Provide the (X, Y) coordinate of the cell's center where the given text is located.  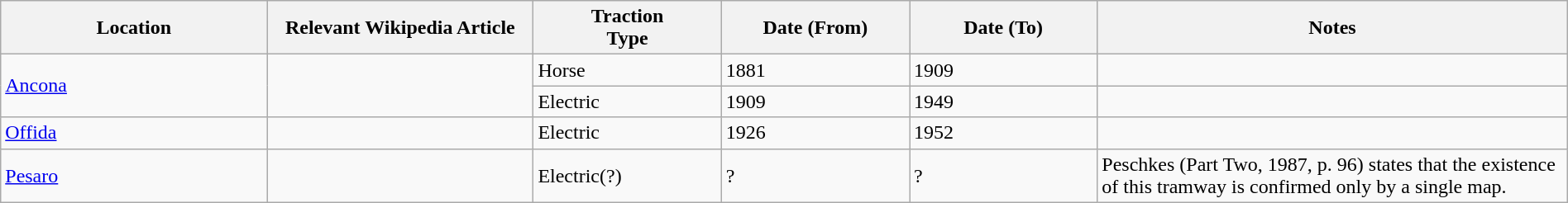
1926 (815, 133)
Offida (134, 133)
Pesaro (134, 175)
1952 (1004, 133)
Date (From) (815, 28)
Electric(?) (627, 175)
Date (To) (1004, 28)
Notes (1332, 28)
Peschkes (Part Two, 1987, p. 96) states that the existence of this tramway is confirmed only by a single map. (1332, 175)
Ancona (134, 86)
Relevant Wikipedia Article (400, 28)
Horse (627, 70)
1949 (1004, 101)
1881 (815, 70)
Location (134, 28)
TractionType (627, 28)
